From the cell containing the given text, extract its center point as (X, Y) coordinate. 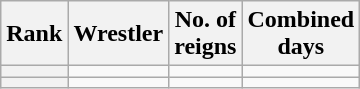
No. ofreigns (206, 34)
Rank (34, 34)
Combineddays (301, 34)
Wrestler (118, 34)
